Determine the (x, y) coordinate at the center of the cell enclosing the given text.  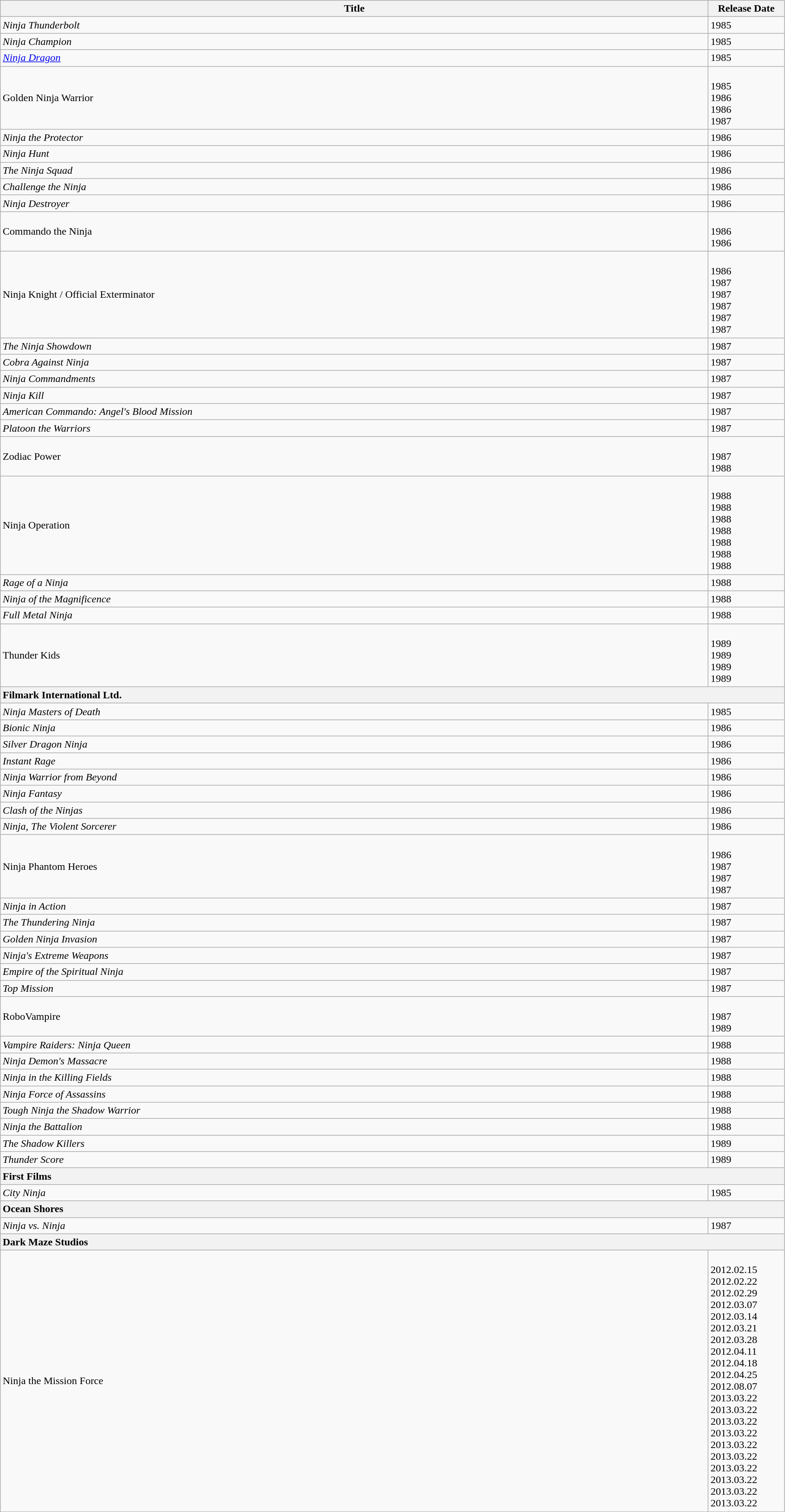
1989198919891989 (746, 655)
Ninja Hunt (354, 154)
19871989 (746, 1016)
Ninja Fantasy (354, 794)
Ninja, The Violent Sorcerer (354, 827)
Release Date (746, 9)
The Thundering Ninja (354, 923)
Top Mission (354, 988)
The Ninja Showdown (354, 346)
Silver Dragon Ninja (354, 744)
Filmark International Ltd. (392, 695)
19871988 (746, 456)
1988198819881988198819881988 (746, 525)
Ninja Operation (354, 525)
City Ninja (354, 1193)
Instant Rage (354, 761)
The Shadow Killers (354, 1143)
Empire of the Spiritual Ninja (354, 972)
First Films (392, 1176)
American Commando: Angel's Blood Mission (354, 412)
Ninja Demon's Massacre (354, 1061)
Bionic Ninja (354, 728)
Ninja Champion (354, 41)
Ninja Commandments (354, 379)
19861986 (746, 231)
Ninja vs. Ninja (354, 1226)
Dark Maze Studios (392, 1242)
The Ninja Squad (354, 170)
Vampire Raiders: Ninja Queen (354, 1044)
Ocean Shores (392, 1209)
1985198619861987 (746, 98)
Golden Ninja Invasion (354, 939)
Ninja in Action (354, 906)
Ninja Thunderbolt (354, 25)
Ninja Kill (354, 395)
Ninja the Mission Force (354, 1381)
Clash of the Ninjas (354, 810)
Tough Ninja the Shadow Warrior (354, 1111)
Ninja Knight / Official Exterminator (354, 294)
Ninja's Extreme Weapons (354, 955)
Ninja Dragon (354, 58)
Commando the Ninja (354, 231)
198619871987198719871987 (746, 294)
Rage of a Ninja (354, 583)
Ninja Force of Assassins (354, 1094)
Ninja the Protector (354, 137)
Thunder Score (354, 1160)
Ninja in the Killing Fields (354, 1077)
Golden Ninja Warrior (354, 98)
Thunder Kids (354, 655)
Cobra Against Ninja (354, 363)
Ninja Warrior from Beyond (354, 777)
Ninja the Battalion (354, 1127)
Zodiac Power (354, 456)
Full Metal Ninja (354, 615)
Ninja Phantom Heroes (354, 866)
Ninja Destroyer (354, 203)
Challenge the Ninja (354, 187)
Ninja of the Magnificence (354, 599)
1986198719871987 (746, 866)
Title (354, 9)
Ninja Masters of Death (354, 711)
RoboVampire (354, 1016)
Platoon the Warriors (354, 428)
